Return the (X, Y) coordinate for the center point of the cell that contains the specified text.  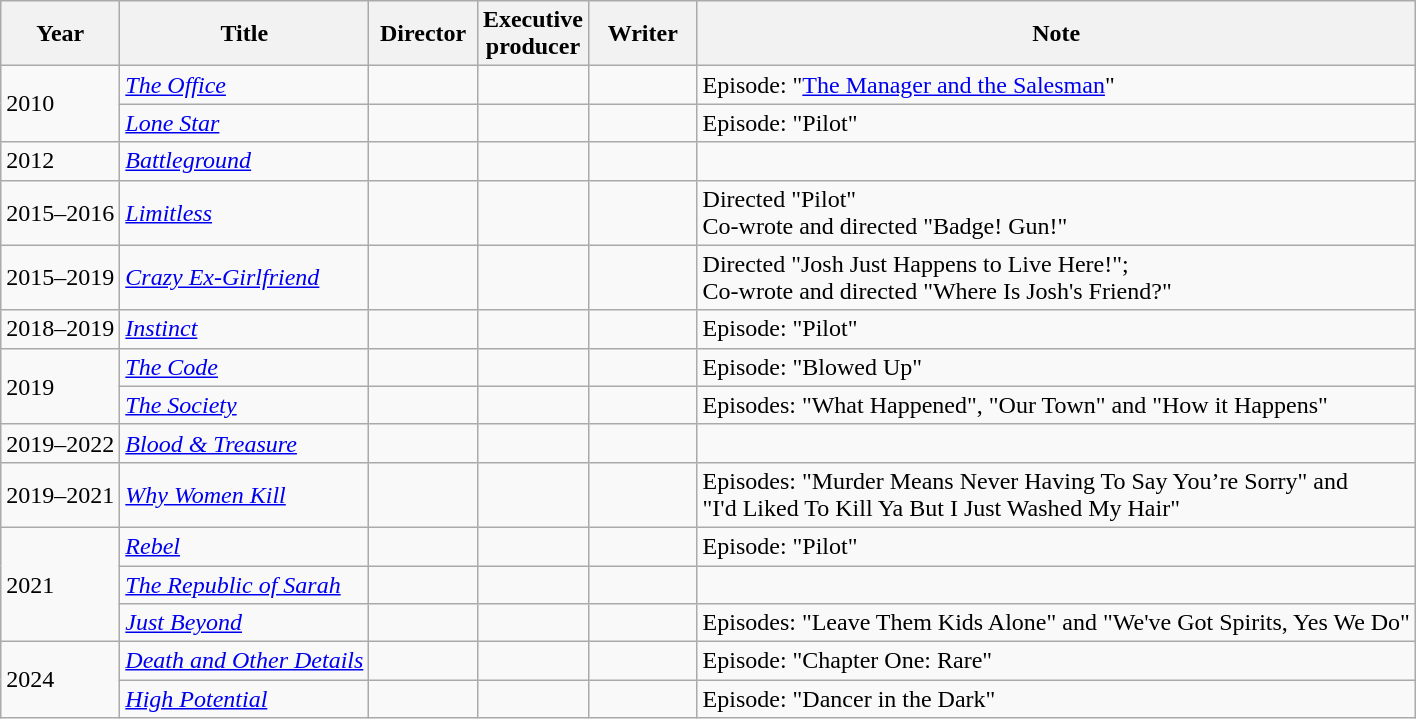
Directed "Josh Just Happens to Live Here!";Co-wrote and directed "Where Is Josh's Friend?" (1056, 278)
2021 (60, 584)
Limitless (244, 212)
Director (424, 34)
Note (1056, 34)
Writer (642, 34)
Instinct (244, 329)
Episode: "Chapter One: Rare" (1056, 661)
2015–2016 (60, 212)
High Potential (244, 699)
The Republic of Sarah (244, 585)
The Code (244, 367)
Title (244, 34)
Episode: "Blowed Up" (1056, 367)
The Office (244, 85)
Battleground (244, 161)
Lone Star (244, 123)
Episode: "The Manager and the Salesman" (1056, 85)
2019–2022 (60, 443)
2019 (60, 386)
2024 (60, 680)
Year (60, 34)
Episodes: "Leave Them Kids Alone" and "We've Got Spirits, Yes We Do" (1056, 623)
Death and Other Details (244, 661)
Episodes: "Murder Means Never Having To Say You’re Sorry" and"I'd Liked To Kill Ya But I Just Washed My Hair" (1056, 494)
Crazy Ex-Girlfriend (244, 278)
2012 (60, 161)
Why Women Kill (244, 494)
2019–2021 (60, 494)
Episodes: "What Happened", "Our Town" and "How it Happens" (1056, 405)
2015–2019 (60, 278)
2018–2019 (60, 329)
Blood & Treasure (244, 443)
The Society (244, 405)
2010 (60, 104)
Episode: "Dancer in the Dark" (1056, 699)
Rebel (244, 546)
Directed "Pilot"Co-wrote and directed "Badge! Gun!" (1056, 212)
Executiveproducer (532, 34)
Just Beyond (244, 623)
